Scan for the cell matching the given text and deliver its (x, y) coordinate at center. 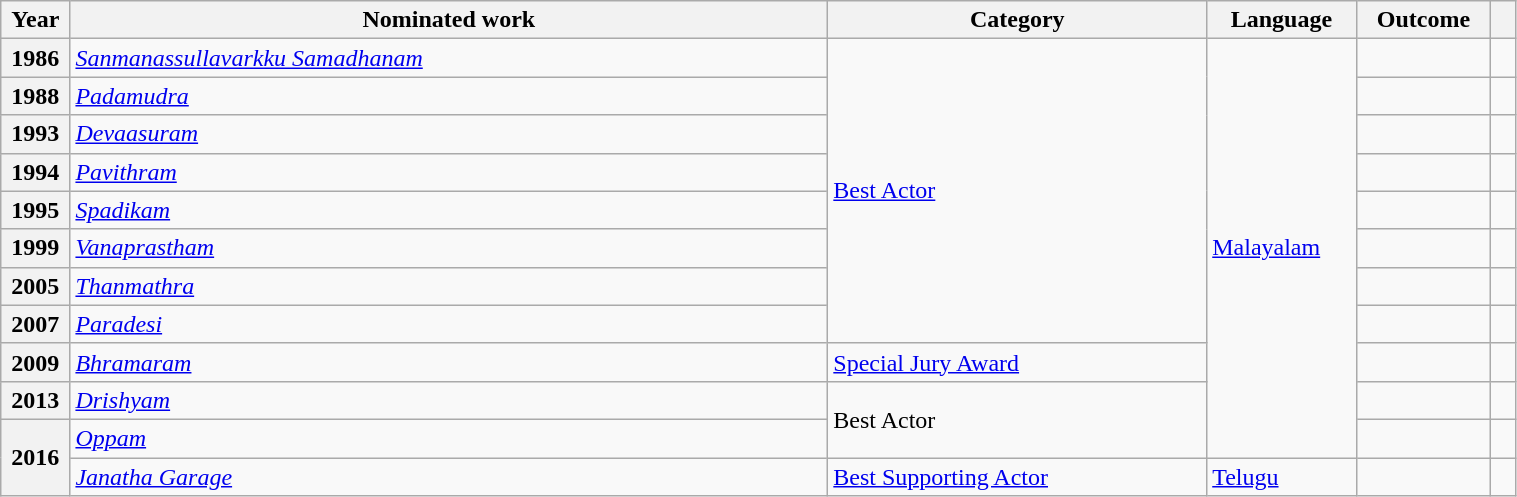
Category (1018, 20)
Malayalam (1282, 248)
Padamudra (449, 96)
1986 (36, 58)
Nominated work (449, 20)
2005 (36, 286)
Language (1282, 20)
Paradesi (449, 324)
Thanmathra (449, 286)
1999 (36, 248)
Spadikam (449, 210)
Year (36, 20)
2013 (36, 400)
2007 (36, 324)
Vanaprastham (449, 248)
1993 (36, 134)
Telugu (1282, 477)
Devaasuram (449, 134)
Bhramaram (449, 362)
1988 (36, 96)
Special Jury Award (1018, 362)
2016 (36, 457)
Best Supporting Actor (1018, 477)
2009 (36, 362)
Outcome (1424, 20)
Janatha Garage (449, 477)
Drishyam (449, 400)
1994 (36, 172)
Sanmanassullavarkku Samadhanam (449, 58)
Pavithram (449, 172)
Oppam (449, 438)
1995 (36, 210)
